Find where the given text appears and provide that cell's center as [X, Y] coordinate. 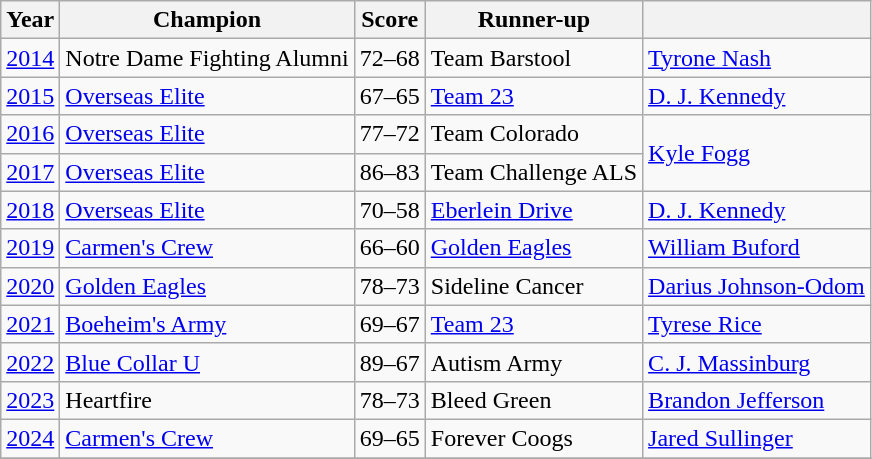
William Buford [757, 248]
Score [390, 20]
Boeheim's Army [207, 324]
2021 [30, 324]
2017 [30, 172]
Darius Johnson-Odom [757, 286]
66–60 [390, 248]
70–58 [390, 210]
Forever Coogs [534, 438]
Heartfire [207, 400]
77–72 [390, 134]
Team Barstool [534, 58]
72–68 [390, 58]
69–67 [390, 324]
Year [30, 20]
2023 [30, 400]
Team Colorado [534, 134]
Tyrese Rice [757, 324]
2022 [30, 362]
Runner-up [534, 20]
Sideline Cancer [534, 286]
Tyrone Nash [757, 58]
Kyle Fogg [757, 153]
67–65 [390, 96]
2015 [30, 96]
Notre Dame Fighting Alumni [207, 58]
Bleed Green [534, 400]
2018 [30, 210]
2019 [30, 248]
Eberlein Drive [534, 210]
Champion [207, 20]
2024 [30, 438]
86–83 [390, 172]
Blue Collar U [207, 362]
2020 [30, 286]
Team Challenge ALS [534, 172]
Autism Army [534, 362]
Brandon Jefferson [757, 400]
2016 [30, 134]
89–67 [390, 362]
2014 [30, 58]
69–65 [390, 438]
C. J. Massinburg [757, 362]
Jared Sullinger [757, 438]
